For the text-containing cell, return its midpoint in [x, y] coordinate format. 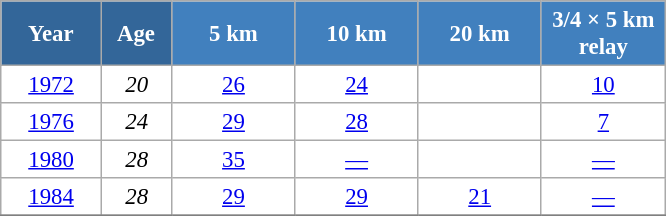
1980 [52, 160]
20 km [480, 34]
1972 [52, 85]
Year [52, 34]
5 km [234, 34]
21 [480, 197]
1984 [52, 197]
26 [234, 85]
Age [136, 34]
7 [603, 122]
3/4 × 5 km relay [603, 34]
10 [603, 85]
10 km [356, 34]
1976 [52, 122]
20 [136, 85]
35 [234, 160]
